For the text-containing cell, return its midpoint in (x, y) coordinate format. 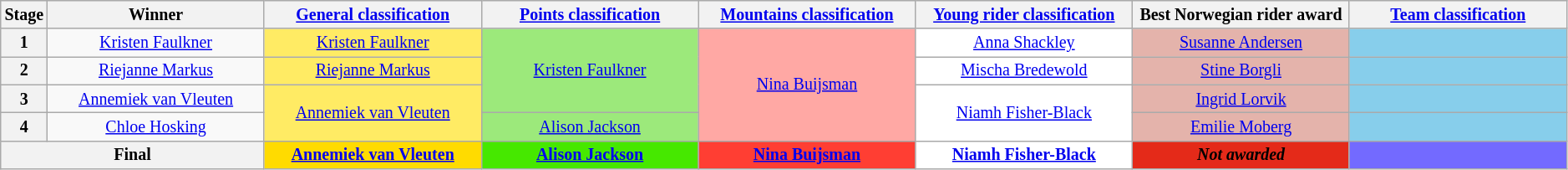
Final (133, 154)
Stage (24, 15)
3 (24, 99)
Anna Shackley (1024, 44)
Emilie Moberg (1241, 127)
Not awarded (1241, 154)
Ingrid Lorvik (1241, 99)
Team classification (1458, 15)
Winner (155, 15)
Chloe Hosking (155, 127)
Mischa Bredewold (1024, 70)
Best Norwegian rider award (1241, 15)
Young rider classification (1024, 15)
2 (24, 70)
Susanne Andersen (1241, 44)
Stine Borgli (1241, 70)
Mountains classification (807, 15)
1 (24, 44)
4 (24, 127)
Points classification (590, 15)
General classification (373, 15)
